Search for the cell housing the specified text and yield its (X, Y) center coordinate. 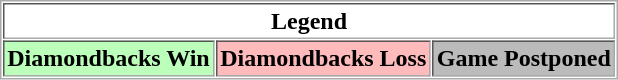
Diamondbacks Win (109, 58)
Game Postponed (524, 58)
Diamondbacks Loss (324, 58)
Legend (310, 21)
